Scan for the cell matching the given text and deliver its [x, y] coordinate at center. 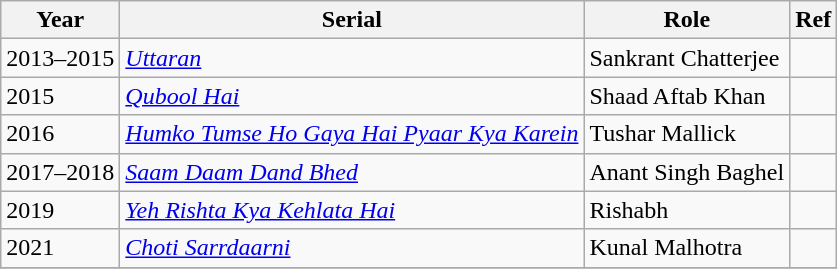
Qubool Hai [352, 96]
Year [60, 20]
Uttaran [352, 58]
2013–2015 [60, 58]
Ref [814, 20]
Kunal Malhotra [687, 248]
2017–2018 [60, 172]
2015 [60, 96]
2019 [60, 210]
Anant Singh Baghel [687, 172]
Yeh Rishta Kya Kehlata Hai [352, 210]
2021 [60, 248]
Rishabh [687, 210]
2016 [60, 134]
Tushar Mallick [687, 134]
Shaad Aftab Khan [687, 96]
Humko Tumse Ho Gaya Hai Pyaar Kya Karein [352, 134]
Serial [352, 20]
Role [687, 20]
Choti Sarrdaarni [352, 248]
Sankrant Chatterjee [687, 58]
Saam Daam Dand Bhed [352, 172]
